Capture the cell that displays the provided text and extract its [X, Y] central coordinate. 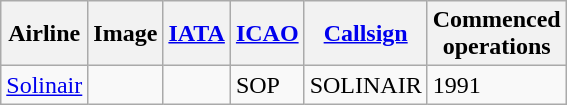
1991 [496, 85]
Image [126, 34]
SOLINAIR [366, 85]
Airline [44, 34]
Commencedoperations [496, 34]
IATA [197, 34]
ICAO [267, 34]
Solinair [44, 85]
SOP [267, 85]
Callsign [366, 34]
